Provide the [X, Y] coordinate of the cell's center where the given text is located.  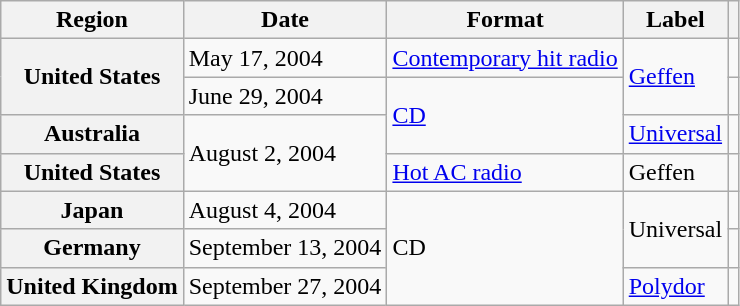
United Kingdom [92, 286]
Hot AC radio [505, 172]
August 4, 2004 [285, 210]
June 29, 2004 [285, 96]
Germany [92, 248]
Region [92, 20]
Japan [92, 210]
September 13, 2004 [285, 248]
Australia [92, 134]
Label [675, 20]
August 2, 2004 [285, 153]
May 17, 2004 [285, 58]
Polydor [675, 286]
Format [505, 20]
Date [285, 20]
Contemporary hit radio [505, 58]
September 27, 2004 [285, 286]
